Find where the given text appears and provide that cell's center as [X, Y] coordinate. 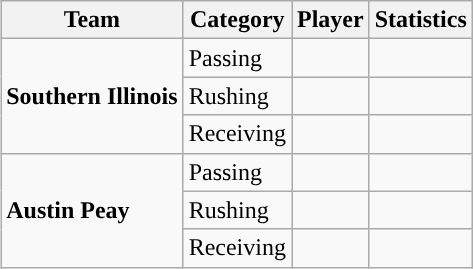
Southern Illinois [92, 96]
Austin Peay [92, 210]
Statistics [420, 20]
Category [237, 20]
Team [92, 20]
Player [331, 20]
